Determine the (x, y) coordinate at the center of the cell enclosing the given text.  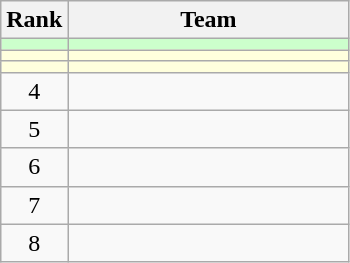
7 (34, 205)
5 (34, 129)
4 (34, 91)
8 (34, 243)
Team (208, 20)
6 (34, 167)
Rank (34, 20)
